Search for the cell housing the specified text and yield its [X, Y] center coordinate. 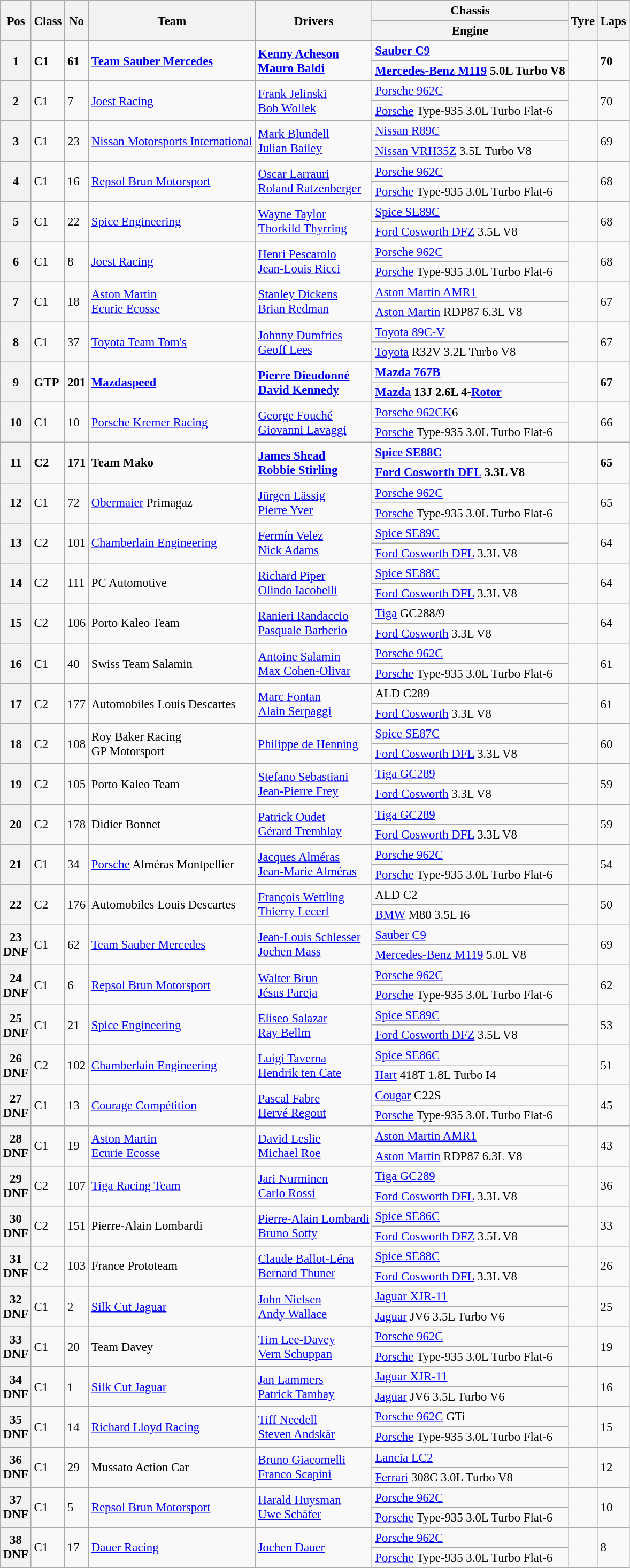
Walter Brun Jésus Pareja [313, 984]
Kenny Acheson Mauro Baldi [313, 61]
Nissan VRH35Z 3.5L Turbo V8 [470, 151]
Henri Pescarolo Jean-Louis Ricci [313, 262]
Porsche Kremer Racing [172, 422]
Class [48, 20]
Nissan R89C [470, 131]
Jean-Louis Schlesser Jochen Mass [313, 945]
Porsche Alméras Montpellier [172, 865]
33 [613, 1226]
Mercedes-Benz M119 5.0L V8 [470, 955]
26DNF [16, 1066]
Jürgen Lässig Pierre Yver [313, 502]
Pierre Dieudonné David Kennedy [313, 383]
Courage Compétition [172, 1105]
50 [613, 904]
Team Mako [172, 463]
Pierre-Alain Lombardi Bruno Sotty [313, 1226]
ALD C289 [470, 694]
4 [16, 182]
23DNF [16, 945]
Jari Nurminen Carlo Rossi [313, 1185]
Mazda 767B [470, 372]
Claude Ballot-Léna Bernard Thuner [313, 1267]
34 [77, 865]
François Wettling Thierry Lecerf [313, 904]
25DNF [16, 1025]
106 [77, 623]
Philippe de Henning [313, 744]
Jochen Dauer [313, 1548]
Spice SE87C [470, 734]
201 [77, 383]
30DNF [16, 1226]
29DNF [16, 1185]
43 [613, 1146]
Obermaier Primagaz [172, 502]
Dauer Racing [172, 1548]
37DNF [16, 1507]
27DNF [16, 1105]
24DNF [16, 984]
176 [77, 904]
Toyota R32V 3.2L Turbo V8 [470, 352]
105 [77, 785]
Tiga Racing Team [172, 1185]
Team Davey [172, 1347]
Tyre [583, 20]
GTP [48, 383]
54 [613, 865]
ALD C2 [470, 895]
Mazdaspeed [172, 383]
Laps [613, 20]
53 [613, 1025]
Drivers [313, 20]
28DNF [16, 1146]
Stefano Sebastiani Jean-Pierre Frey [313, 785]
151 [77, 1226]
51 [613, 1066]
108 [77, 744]
60 [613, 744]
37 [77, 342]
BMW M80 3.5L I6 [470, 915]
Oscar Larrauri Roland Ratzenberger [313, 182]
38DNF [16, 1548]
David Leslie Michael Roe [313, 1146]
Tiff Needell Steven Andskär [313, 1427]
Antoine Salamin Max Cohen-Olivar [313, 664]
171 [77, 463]
23 [77, 141]
John Nielsen Andy Wallace [313, 1306]
103 [77, 1267]
Tim Lee-Davey Vern Schuppan [313, 1347]
101 [77, 543]
Bruno Giacomelli Franco Scapini [313, 1468]
66 [613, 422]
31DNF [16, 1267]
Johnny Dumfries Geoff Lees [313, 342]
Tiga GC288/9 [470, 614]
29 [77, 1468]
Roy Baker Racing GP Motorsport [172, 744]
45 [613, 1105]
40 [77, 664]
Chassis [470, 11]
PC Automotive [172, 584]
Engine [470, 31]
Didier Bonnet [172, 824]
Hart 418T 1.8L Turbo I4 [470, 1075]
Cougar C22S [470, 1096]
Patrick Oudet Gérard Tremblay [313, 824]
Mark Blundell Julian Bailey [313, 141]
32DNF [16, 1306]
102 [77, 1066]
Jan Lammers Patrick Tambay [313, 1386]
Mercedes-Benz M119 5.0L Turbo V8 [470, 71]
111 [77, 584]
25 [613, 1306]
Ferrari 308C 3.0L Turbo V8 [470, 1477]
Pos [16, 20]
Swiss Team Salamin [172, 664]
9 [16, 383]
Eliseo Salazar Ray Bellm [313, 1025]
11 [16, 463]
Wayne Taylor Thorkild Thyrring [313, 221]
Jacques Alméras Jean-Marie Alméras [313, 865]
3 [16, 141]
Luigi Taverna Hendrik ten Cate [313, 1066]
107 [77, 1185]
36DNF [16, 1468]
Ranieri Randaccio Pasquale Barberio [313, 623]
36 [613, 1185]
33DNF [16, 1347]
Team [172, 20]
France Prototeam [172, 1267]
Stanley Dickens Brian Redman [313, 301]
Frank Jelinski Bob Wollek [313, 100]
26 [613, 1267]
James Shead Robbie Stirling [313, 463]
Marc Fontan Alain Serpaggi [313, 703]
177 [77, 703]
No [77, 20]
Toyota 89C-V [470, 332]
Fermín Velez Nick Adams [313, 543]
Porsche 962CK6 [470, 413]
35DNF [16, 1427]
Porsche 962C GTi [470, 1417]
George Fouché Giovanni Lavaggi [313, 422]
Richard Lloyd Racing [172, 1427]
Mussato Action Car [172, 1468]
Mazda 13J 2.6L 4-Rotor [470, 392]
178 [77, 824]
Harald Huysman Uwe Schäfer [313, 1507]
34DNF [16, 1386]
Richard Piper Olindo Iacobelli [313, 584]
Lancia LC2 [470, 1457]
Pierre-Alain Lombardi [172, 1226]
Pascal Fabre Hervé Regout [313, 1105]
Toyota Team Tom's [172, 342]
72 [77, 502]
Nissan Motorsports International [172, 141]
